Search for the cell housing the specified text and yield its (X, Y) center coordinate. 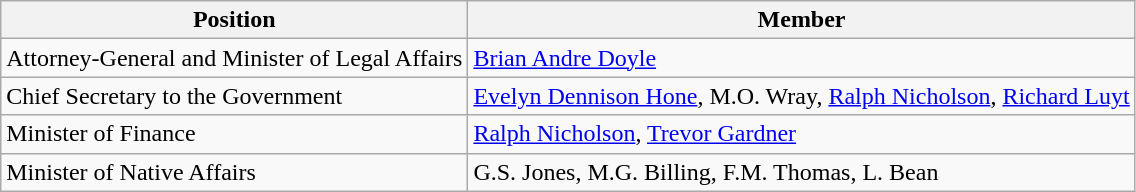
Attorney-General and Minister of Legal Affairs (234, 58)
Brian Andre Doyle (802, 58)
G.S. Jones, M.G. Billing, F.M. Thomas, L. Bean (802, 172)
Member (802, 20)
Position (234, 20)
Evelyn Dennison Hone, M.O. Wray, Ralph Nicholson, Richard Luyt (802, 96)
Minister of Native Affairs (234, 172)
Minister of Finance (234, 134)
Ralph Nicholson, Trevor Gardner (802, 134)
Chief Secretary to the Government (234, 96)
